Provide the (X, Y) coordinate of the cell's center where the given text is located.  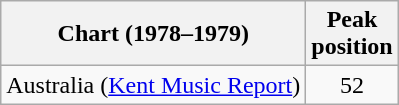
Peakposition (352, 34)
Chart (1978–1979) (154, 34)
52 (352, 85)
Australia (Kent Music Report) (154, 85)
